Output the [X, Y] coordinate of the center of the cell containing the given text.  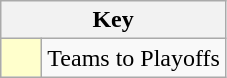
Key [114, 20]
Teams to Playoffs [134, 58]
